Determine the (X, Y) coordinate at the center of the cell enclosing the given text.  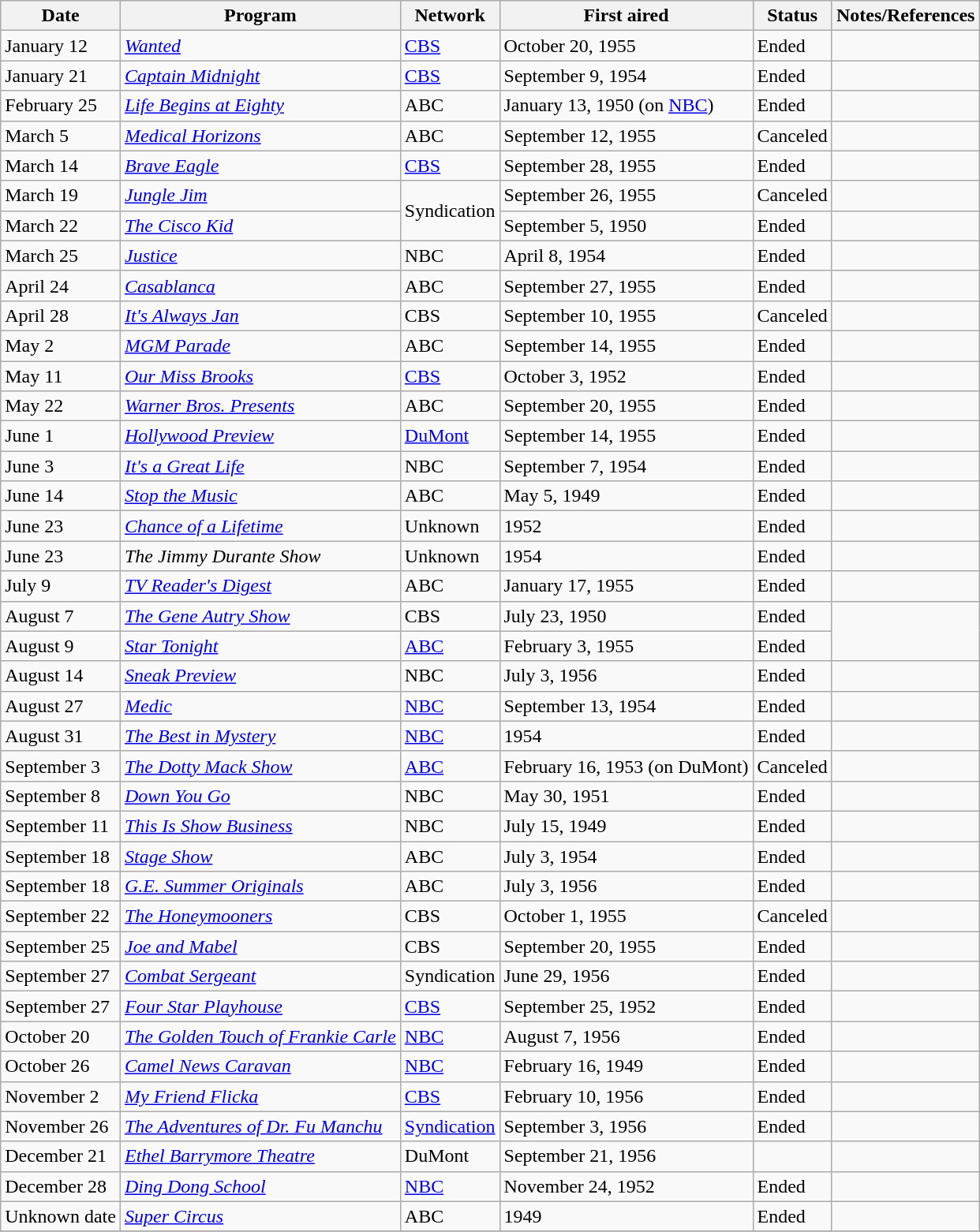
November 24, 1952 (627, 1186)
The Cisco Kid (260, 226)
January 17, 1955 (627, 586)
It's Always Jan (260, 315)
May 30, 1951 (627, 796)
1952 (627, 526)
September 25 (61, 946)
September 8 (61, 796)
Status (792, 16)
Super Circus (260, 1216)
Warner Bros. Presents (260, 406)
Ethel Barrymore Theatre (260, 1156)
June 29, 1956 (627, 976)
September 11 (61, 826)
August 7 (61, 616)
March 25 (61, 256)
Ding Dong School (260, 1186)
July 9 (61, 586)
December 28 (61, 1186)
March 22 (61, 226)
Medic (260, 706)
Camel News Caravan (260, 1066)
Unknown date (61, 1216)
August 7, 1956 (627, 1036)
September 3 (61, 766)
Brave Eagle (260, 166)
January 12 (61, 46)
October 20, 1955 (627, 46)
October 26 (61, 1066)
Hollywood Preview (260, 436)
June 14 (61, 496)
Four Star Playhouse (260, 1006)
It's a Great Life (260, 466)
Notes/References (906, 16)
September 3, 1956 (627, 1126)
February 16, 1953 (on DuMont) (627, 766)
Medical Horizons (260, 136)
March 19 (61, 196)
1949 (627, 1216)
July 23, 1950 (627, 616)
Justice (260, 256)
September 27, 1955 (627, 286)
September 28, 1955 (627, 166)
February 16, 1949 (627, 1066)
September 13, 1954 (627, 706)
November 26 (61, 1126)
March 14 (61, 166)
April 8, 1954 (627, 256)
February 3, 1955 (627, 646)
The Best in Mystery (260, 736)
The Dotty Mack Show (260, 766)
October 3, 1952 (627, 376)
The Jimmy Durante Show (260, 556)
My Friend Flicka (260, 1096)
July 3, 1954 (627, 856)
August 9 (61, 646)
First aired (627, 16)
Down You Go (260, 796)
Star Tonight (260, 646)
The Golden Touch of Frankie Carle (260, 1036)
September 9, 1954 (627, 76)
Sneak Preview (260, 676)
Date (61, 16)
April 24 (61, 286)
September 26, 1955 (627, 196)
May 22 (61, 406)
November 2 (61, 1096)
MGM Parade (260, 345)
May 5, 1949 (627, 496)
January 13, 1950 (on NBC) (627, 106)
October 1, 1955 (627, 917)
January 21 (61, 76)
March 5 (61, 136)
June 1 (61, 436)
Stop the Music (260, 496)
September 5, 1950 (627, 226)
Network (450, 16)
Combat Sergeant (260, 976)
April 28 (61, 315)
September 12, 1955 (627, 136)
September 22 (61, 917)
Jungle Jim (260, 196)
G.E. Summer Originals (260, 887)
Chance of a Lifetime (260, 526)
May 11 (61, 376)
Wanted (260, 46)
The Adventures of Dr. Fu Manchu (260, 1126)
Our Miss Brooks (260, 376)
The Honeymooners (260, 917)
September 25, 1952 (627, 1006)
Program (260, 16)
February 10, 1956 (627, 1096)
Joe and Mabel (260, 946)
Stage Show (260, 856)
August 31 (61, 736)
The Gene Autry Show (260, 616)
September 10, 1955 (627, 315)
May 2 (61, 345)
Life Begins at Eighty (260, 106)
Casablanca (260, 286)
September 7, 1954 (627, 466)
This Is Show Business (260, 826)
September 21, 1956 (627, 1156)
February 25 (61, 106)
October 20 (61, 1036)
TV Reader's Digest (260, 586)
June 3 (61, 466)
July 15, 1949 (627, 826)
December 21 (61, 1156)
Captain Midnight (260, 76)
August 14 (61, 676)
August 27 (61, 706)
